Capture the cell that displays the provided text and extract its (x, y) central coordinate. 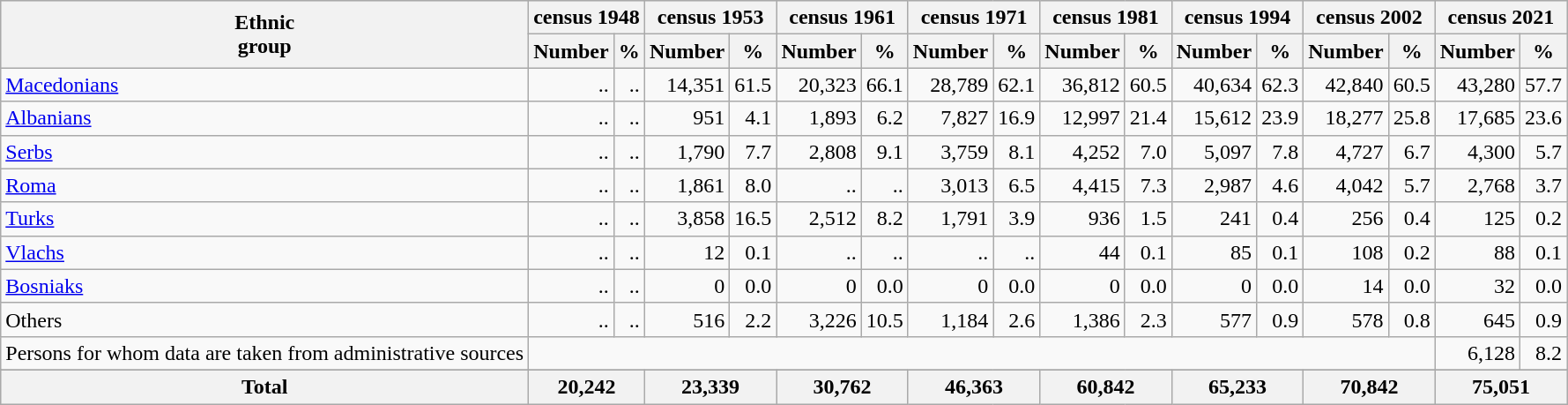
7.7 (753, 152)
4.1 (753, 118)
2,987 (1214, 185)
14,351 (687, 85)
1.5 (1148, 219)
23.9 (1280, 118)
Vlachs (264, 252)
7.0 (1148, 152)
Ethnicgroup (264, 34)
1,861 (687, 185)
census 1971 (973, 18)
42,840 (1346, 85)
census 1981 (1105, 18)
4,252 (1082, 152)
Total (264, 386)
1,893 (819, 118)
2.2 (753, 319)
75,051 (1500, 386)
70,842 (1370, 386)
6.7 (1412, 152)
3,858 (687, 219)
125 (1477, 219)
30,762 (843, 386)
4,300 (1477, 152)
1,791 (950, 219)
census 1961 (843, 18)
32 (1477, 286)
3,226 (819, 319)
43,280 (1477, 85)
0.8 (1412, 319)
Bosniaks (264, 286)
6.2 (885, 118)
46,363 (973, 386)
18,277 (1346, 118)
951 (687, 118)
Turks (264, 219)
25.8 (1412, 118)
60,842 (1105, 386)
645 (1477, 319)
20,242 (587, 386)
578 (1346, 319)
Albanians (264, 118)
21.4 (1148, 118)
57.7 (1544, 85)
85 (1214, 252)
8.0 (753, 185)
88 (1477, 252)
28,789 (950, 85)
16.5 (753, 219)
36,812 (1082, 85)
23,339 (710, 386)
62.1 (1017, 85)
14 (1346, 286)
2,512 (819, 219)
12 (687, 252)
1,184 (950, 319)
7,827 (950, 118)
577 (1214, 319)
8.1 (1017, 152)
1,790 (687, 152)
Macedonians (264, 85)
2,808 (819, 152)
12,997 (1082, 118)
108 (1346, 252)
61.5 (753, 85)
2.6 (1017, 319)
3.9 (1017, 219)
5,097 (1214, 152)
6.5 (1017, 185)
2.3 (1148, 319)
936 (1082, 219)
44 (1082, 252)
516 (687, 319)
4,727 (1346, 152)
3,759 (950, 152)
241 (1214, 219)
Roma (264, 185)
Others (264, 319)
23.6 (1544, 118)
40,634 (1214, 85)
3,013 (950, 185)
6,128 (1477, 353)
3.7 (1544, 185)
census 1953 (710, 18)
Persons for whom data are taken from administrative sources (264, 353)
census 1948 (587, 18)
7.8 (1280, 152)
16.9 (1017, 118)
62.3 (1280, 85)
1,386 (1082, 319)
20,323 (819, 85)
2,768 (1477, 185)
Serbs (264, 152)
17,685 (1477, 118)
census 1994 (1237, 18)
4,042 (1346, 185)
9.1 (885, 152)
4,415 (1082, 185)
10.5 (885, 319)
4.6 (1280, 185)
66.1 (885, 85)
15,612 (1214, 118)
census 2021 (1500, 18)
7.3 (1148, 185)
census 2002 (1370, 18)
65,233 (1237, 386)
256 (1346, 219)
